Identify which cell holds the provided text, then report its (X, Y) central coordinate. 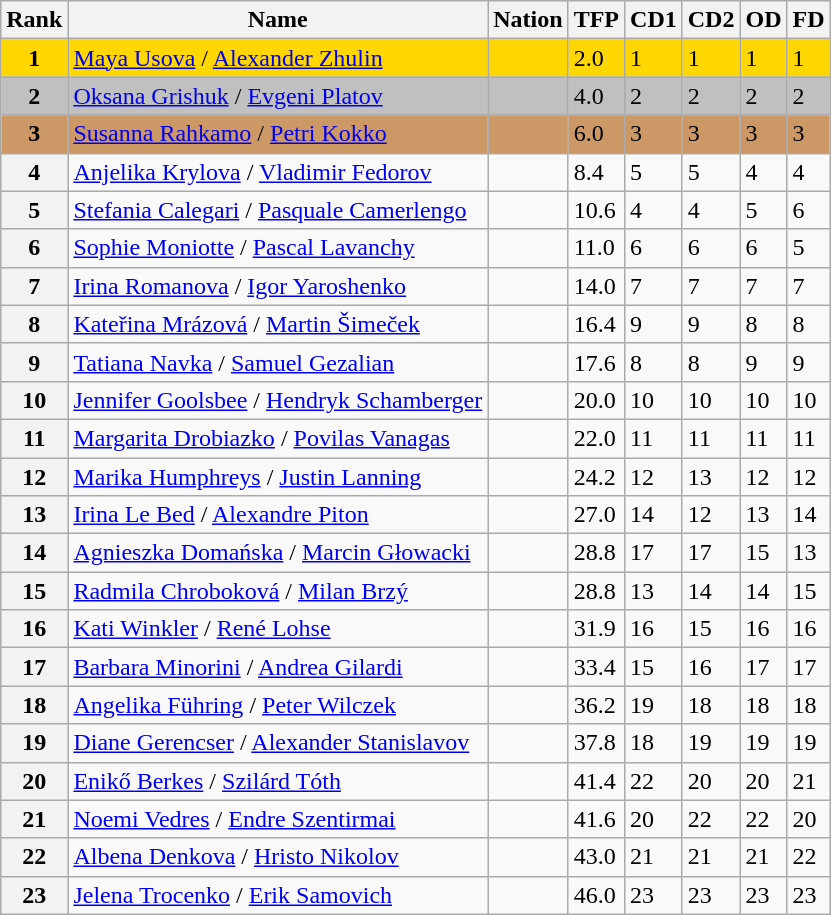
Rank (34, 20)
Maya Usova / Alexander Zhulin (278, 58)
TFP (596, 20)
Marika Humphreys / Justin Lanning (278, 477)
CD2 (711, 20)
2.0 (596, 58)
Noemi Vedres / Endre Szentirmai (278, 819)
Kateřina Mrázová / Martin Šimeček (278, 324)
37.8 (596, 743)
33.4 (596, 667)
46.0 (596, 895)
Barbara Minorini / Andrea Gilardi (278, 667)
41.6 (596, 819)
Anjelika Krylova / Vladimir Fedorov (278, 172)
Nation (528, 20)
Name (278, 20)
Irina Le Bed / Alexandre Piton (278, 515)
36.2 (596, 705)
Tatiana Navka / Samuel Gezalian (278, 362)
Kati Winkler / René Lohse (278, 629)
43.0 (596, 857)
Jelena Trocenko / Erik Samovich (278, 895)
6.0 (596, 134)
Susanna Rahkamo / Petri Kokko (278, 134)
10.6 (596, 210)
CD1 (654, 20)
FD (808, 20)
Jennifer Goolsbee / Hendryk Schamberger (278, 400)
22.0 (596, 438)
Stefania Calegari / Pasquale Camerlengo (278, 210)
Oksana Grishuk / Evgeni Platov (278, 96)
11.0 (596, 248)
41.4 (596, 781)
Irina Romanova / Igor Yaroshenko (278, 286)
16.4 (596, 324)
4.0 (596, 96)
27.0 (596, 515)
17.6 (596, 362)
Albena Denkova / Hristo Nikolov (278, 857)
Radmila Chroboková / Milan Brzý (278, 591)
24.2 (596, 477)
14.0 (596, 286)
OD (764, 20)
Enikő Berkes / Szilárd Tóth (278, 781)
20.0 (596, 400)
Diane Gerencser / Alexander Stanislavov (278, 743)
Sophie Moniotte / Pascal Lavanchy (278, 248)
Margarita Drobiazko / Povilas Vanagas (278, 438)
8.4 (596, 172)
31.9 (596, 629)
Agnieszka Domańska / Marcin Głowacki (278, 553)
Angelika Führing / Peter Wilczek (278, 705)
